Pinpoint the cell where the given text exists, returning its (x, y) midpoint coordinate. 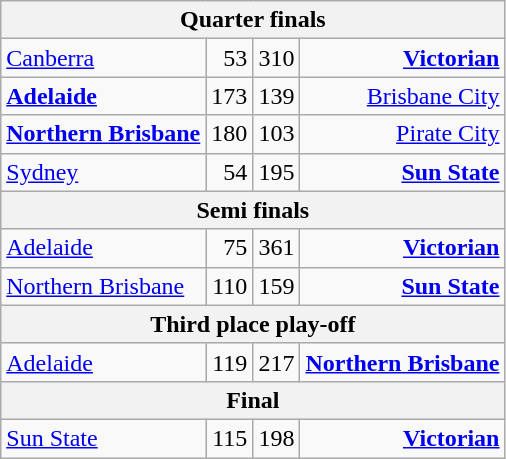
53 (230, 58)
361 (276, 248)
Sydney (104, 172)
159 (276, 286)
Brisbane City (402, 96)
173 (230, 96)
103 (276, 134)
Pirate City (402, 134)
195 (276, 172)
Canberra (104, 58)
115 (230, 438)
Final (253, 400)
110 (230, 286)
54 (230, 172)
119 (230, 362)
198 (276, 438)
Semi finals (253, 210)
Quarter finals (253, 20)
180 (230, 134)
139 (276, 96)
Third place play-off (253, 324)
217 (276, 362)
310 (276, 58)
75 (230, 248)
